Detect which cell encompasses the target text, then output its (X, Y) center coordinate. 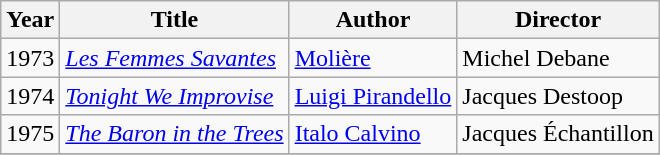
Luigi Pirandello (373, 96)
Director (558, 20)
Italo Calvino (373, 134)
Tonight We Improvise (174, 96)
Les Femmes Savantes (174, 58)
Author (373, 20)
1973 (30, 58)
Title (174, 20)
1974 (30, 96)
Michel Debane (558, 58)
The Baron in the Trees (174, 134)
Molière (373, 58)
1975 (30, 134)
Year (30, 20)
Jacques Destoop (558, 96)
Jacques Échantillon (558, 134)
